Identify which cell holds the provided text, then report its (X, Y) central coordinate. 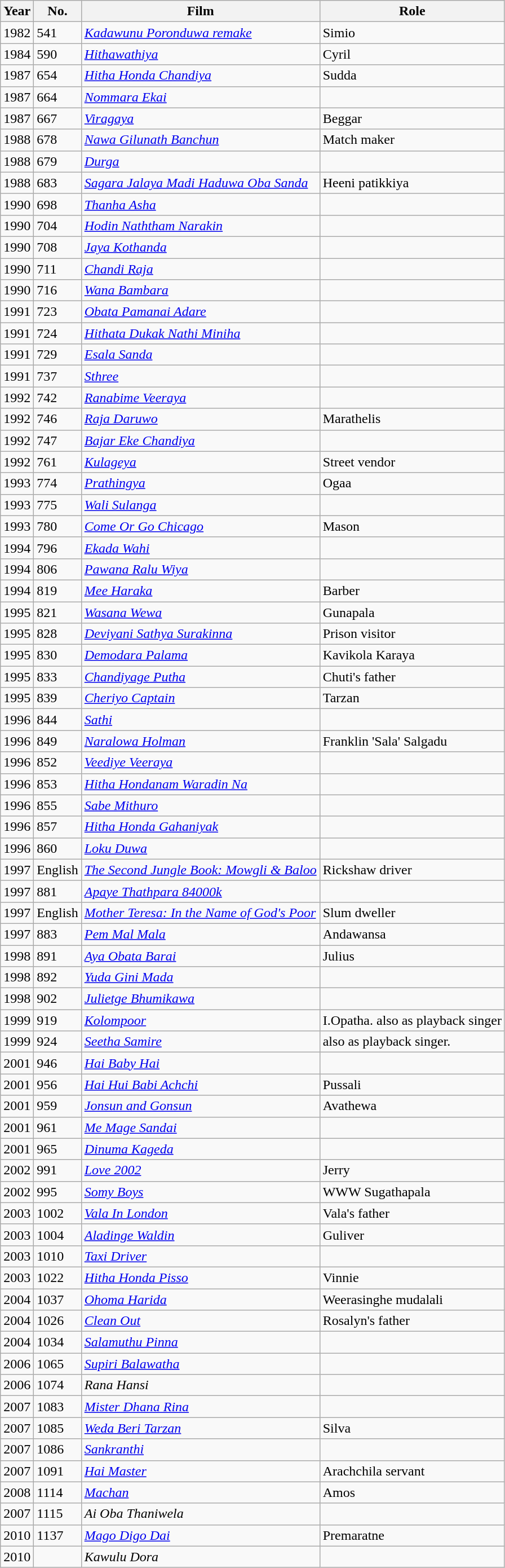
Viragaya (201, 118)
919 (57, 1020)
Taxi Driver (201, 1256)
924 (57, 1042)
Mago Digo Dai (201, 1535)
also as playback singer. (412, 1042)
Sankranthi (201, 1450)
Ohoma Harida (201, 1299)
761 (57, 462)
Cheriyo Captain (201, 698)
1114 (57, 1492)
Nawa Gilunath Banchun (201, 140)
Jerry (412, 1170)
Beggar (412, 118)
Andawansa (412, 934)
Franklin 'Sala' Salgadu (412, 741)
Vinnie (412, 1278)
1065 (57, 1364)
Avathewa (412, 1106)
Street vendor (412, 462)
Aya Obata Barai (201, 956)
Role (412, 11)
Vala's father (412, 1213)
Cyril (412, 54)
Film (201, 11)
844 (57, 720)
No. (57, 11)
Bajar Eke Chandiya (201, 441)
796 (57, 548)
Sabe Mithuro (201, 805)
Dinuma Kageda (201, 1149)
780 (57, 526)
Rosalyn's father (412, 1321)
WWW Sugathapala (412, 1192)
Prathingya (201, 483)
Seetha Samire (201, 1042)
Mother Teresa: In the Name of God's Poor (201, 913)
742 (57, 398)
Simio (412, 33)
737 (57, 376)
Yuda Gini Mada (201, 977)
Sagara Jalaya Madi Haduwa Oba Sanda (201, 183)
Demodara Palama (201, 655)
Machan (201, 1492)
Prison visitor (412, 634)
1137 (57, 1535)
1010 (57, 1256)
Chandiyage Putha (201, 677)
Tarzan (412, 698)
Julietge Bhumikawa (201, 999)
Kolompoor (201, 1020)
Heeni patikkiya (412, 183)
Aladinge Waldin (201, 1235)
852 (57, 763)
Sudda (412, 76)
724 (57, 333)
Julius (412, 956)
Rickshaw driver (412, 870)
541 (57, 33)
678 (57, 140)
Come Or Go Chicago (201, 526)
Supiri Balawatha (201, 1364)
849 (57, 741)
667 (57, 118)
Hai Hui Babi Achchi (201, 1085)
961 (57, 1127)
Nommara Ekai (201, 97)
Jonsun and Gonsun (201, 1106)
855 (57, 805)
891 (57, 956)
828 (57, 634)
Weerasinghe mudalali (412, 1299)
I.Opatha. also as playback singer (412, 1020)
1026 (57, 1321)
654 (57, 76)
Loku Duwa (201, 848)
830 (57, 655)
Barber (412, 591)
1037 (57, 1299)
Wasana Wewa (201, 612)
Marathelis (412, 419)
Pussali (412, 1085)
Esala Sanda (201, 355)
995 (57, 1192)
819 (57, 591)
723 (57, 312)
711 (57, 269)
Deviyani Sathya Surakinna (201, 634)
1086 (57, 1450)
683 (57, 183)
2008 (17, 1492)
Wana Bambara (201, 290)
Vala In London (201, 1213)
Rana Hansi (201, 1385)
Clean Out (201, 1321)
Hodin Naththam Narakin (201, 226)
Silva (412, 1428)
774 (57, 483)
839 (57, 698)
704 (57, 226)
956 (57, 1085)
1115 (57, 1514)
Pem Mal Mala (201, 934)
902 (57, 999)
Hitha Honda Gahaniyak (201, 827)
729 (57, 355)
1034 (57, 1342)
Kavikola Karaya (412, 655)
Mee Haraka (201, 591)
Wali Sulanga (201, 505)
Hai Master (201, 1471)
Chuti's father (412, 677)
708 (57, 247)
881 (57, 891)
Chandi Raja (201, 269)
833 (57, 677)
1091 (57, 1471)
860 (57, 848)
Ranabime Veeraya (201, 398)
Sthree (201, 376)
821 (57, 612)
Amos (412, 1492)
965 (57, 1149)
Veediye Veeraya (201, 763)
Naralowa Holman (201, 741)
Raja Daruwo (201, 419)
The Second Jungle Book: Mowgli & Baloo (201, 870)
Kulageya (201, 462)
Year (17, 11)
Ogaa (412, 483)
Premaratne (412, 1535)
Love 2002 (201, 1170)
Weda Beri Tarzan (201, 1428)
Gunapala (412, 612)
Ai Oba Thaniwela (201, 1514)
Apaye Thathpara 84000k (201, 891)
Mister Dhana Rina (201, 1407)
892 (57, 977)
1074 (57, 1385)
1984 (17, 54)
775 (57, 505)
Somy Boys (201, 1192)
Ekada Wahi (201, 548)
Hai Baby Hai (201, 1063)
1004 (57, 1235)
Hithata Dukak Nathi Miniha (201, 333)
1085 (57, 1428)
1002 (57, 1213)
1022 (57, 1278)
Salamuthu Pinna (201, 1342)
Sathi (201, 720)
Guliver (412, 1235)
1982 (17, 33)
Match maker (412, 140)
Hitha Honda Pisso (201, 1278)
679 (57, 161)
991 (57, 1170)
Obata Pamanai Adare (201, 312)
Durga (201, 161)
746 (57, 419)
Hithawathiya (201, 54)
747 (57, 441)
Mason (412, 526)
853 (57, 784)
664 (57, 97)
Kadawunu Poronduwa remake (201, 33)
959 (57, 1106)
Kawulu Dora (201, 1557)
883 (57, 934)
Pawana Ralu Wiya (201, 569)
Hitha Hondanam Waradin Na (201, 784)
Hitha Honda Chandiya (201, 76)
Slum dweller (412, 913)
698 (57, 204)
806 (57, 569)
716 (57, 290)
Arachchila servant (412, 1471)
1083 (57, 1407)
Thanha Asha (201, 204)
590 (57, 54)
946 (57, 1063)
Jaya Kothanda (201, 247)
857 (57, 827)
Me Mage Sandai (201, 1127)
